Pinpoint the cell where the given text exists, returning its [x, y] midpoint coordinate. 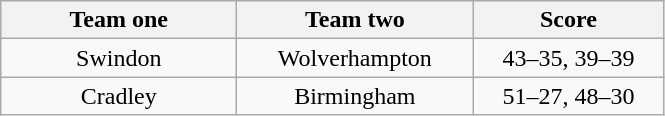
Birmingham [355, 96]
Score [568, 20]
Team one [119, 20]
Wolverhampton [355, 58]
Swindon [119, 58]
51–27, 48–30 [568, 96]
Cradley [119, 96]
Team two [355, 20]
43–35, 39–39 [568, 58]
